Capture the cell that displays the provided text and extract its [X, Y] central coordinate. 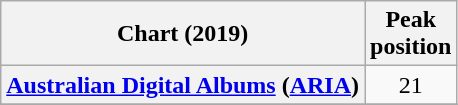
Chart (2019) [183, 34]
Peakposition [411, 34]
21 [411, 85]
Australian Digital Albums (ARIA) [183, 85]
